Search for the cell housing the specified text and yield its (X, Y) center coordinate. 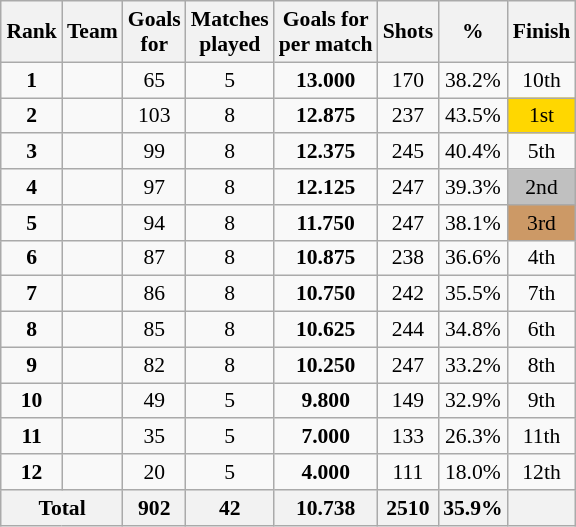
133 (408, 437)
38.1% (472, 223)
Rank (32, 32)
10.875 (326, 258)
% (472, 32)
Finish (542, 32)
7 (32, 294)
12.875 (326, 116)
10th (542, 80)
1st (542, 116)
9th (542, 401)
4 (32, 187)
2nd (542, 187)
238 (408, 258)
35.9% (472, 508)
7.000 (326, 437)
11th (542, 437)
244 (408, 330)
245 (408, 152)
26.3% (472, 437)
12th (542, 472)
8th (542, 365)
12 (32, 472)
65 (154, 80)
1 (32, 80)
10.625 (326, 330)
13.000 (326, 80)
9 (32, 365)
99 (154, 152)
35 (154, 437)
49 (154, 401)
86 (154, 294)
242 (408, 294)
11.750 (326, 223)
32.9% (472, 401)
10.250 (326, 365)
33.2% (472, 365)
36.6% (472, 258)
237 (408, 116)
149 (408, 401)
Team (92, 32)
170 (408, 80)
10.738 (326, 508)
6th (542, 330)
9.800 (326, 401)
20 (154, 472)
38.2% (472, 80)
43.5% (472, 116)
7th (542, 294)
10.750 (326, 294)
82 (154, 365)
Goalsfor (154, 32)
85 (154, 330)
39.3% (472, 187)
Matchesplayed (230, 32)
3rd (542, 223)
111 (408, 472)
34.8% (472, 330)
18.0% (472, 472)
4.000 (326, 472)
87 (154, 258)
94 (154, 223)
5th (542, 152)
103 (154, 116)
35.5% (472, 294)
4th (542, 258)
902 (154, 508)
12.375 (326, 152)
42 (230, 508)
40.4% (472, 152)
97 (154, 187)
Total (62, 508)
Shots (408, 32)
2510 (408, 508)
Goals forper match (326, 32)
2 (32, 116)
10 (32, 401)
12.125 (326, 187)
3 (32, 152)
11 (32, 437)
6 (32, 258)
